Provide the (x, y) coordinate of the cell's center where the given text is located.  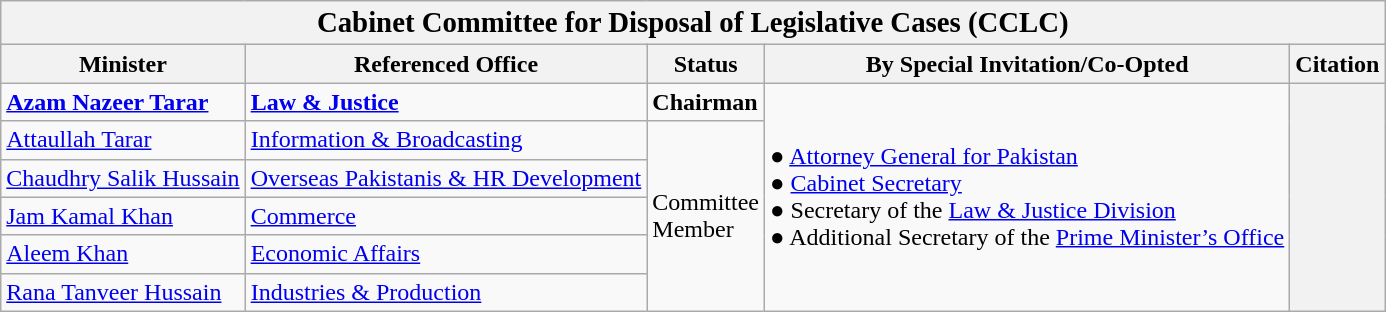
Chaudhry Salik Hussain (123, 178)
Aleem Khan (123, 254)
Commerce (446, 216)
By Special Invitation/Co-Opted (1028, 64)
Attaullah Tarar (123, 140)
Chairman (706, 102)
CommitteeMember (706, 216)
Status (706, 64)
Law & Justice (446, 102)
Minister (123, 64)
Jam Kamal Khan (123, 216)
Information & Broadcasting (446, 140)
Economic Affairs (446, 254)
Cabinet Committee for Disposal of Legislative Cases (CCLC) (693, 23)
Citation (1338, 64)
Azam Nazeer Tarar (123, 102)
● Attorney General for Pakistan● Cabinet Secretary● Secretary of the Law & Justice Division● Additional Secretary of the Prime Minister’s Office (1028, 197)
Referenced Office (446, 64)
Overseas Pakistanis & HR Development (446, 178)
Rana Tanveer Hussain (123, 292)
Industries & Production (446, 292)
